Provide the (X, Y) coordinate of the cell's center where the given text is located.  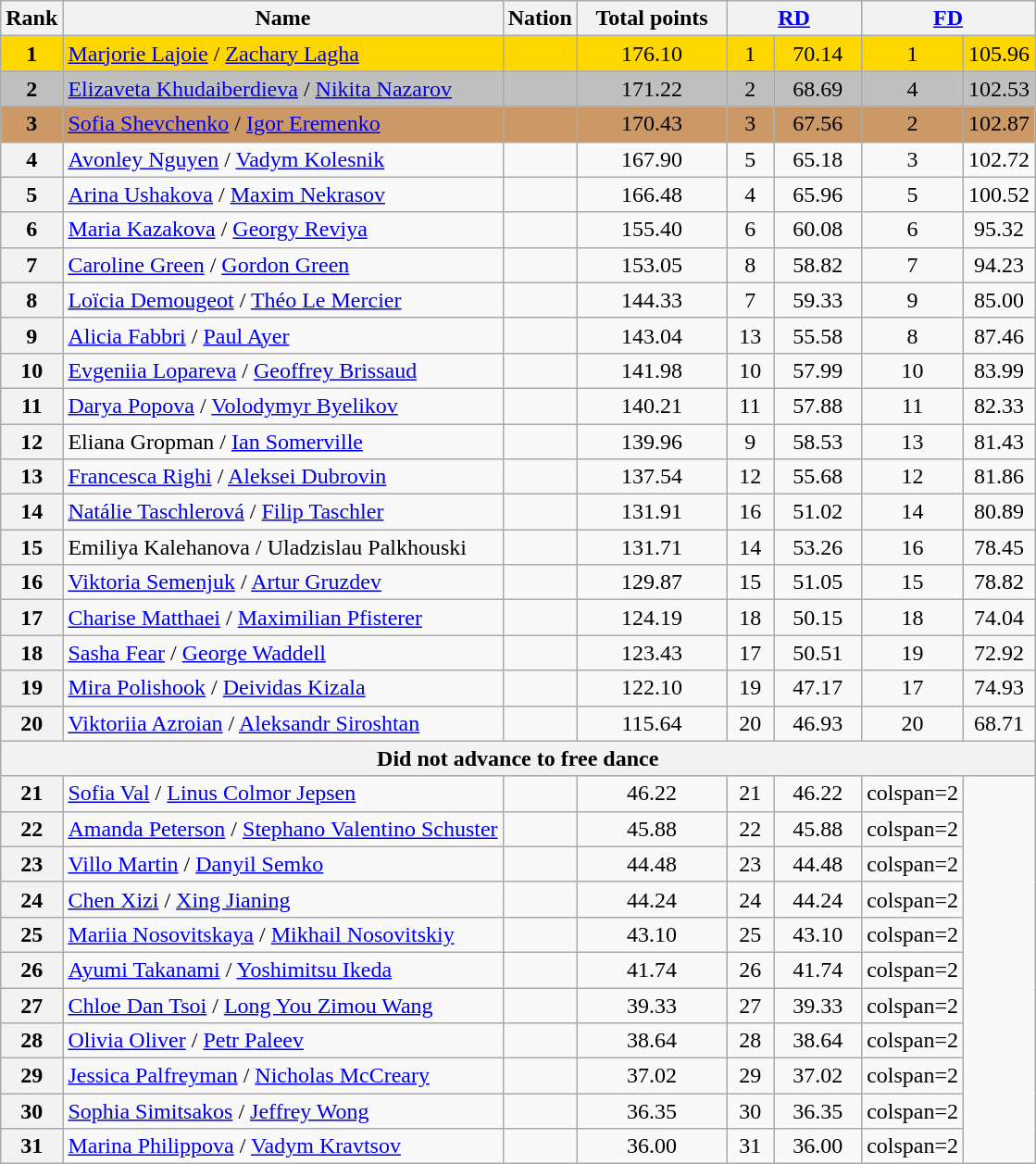
155.40 (652, 230)
100.52 (1000, 194)
67.56 (818, 124)
Sasha Fear / George Waddell (283, 653)
153.05 (652, 265)
65.18 (818, 159)
131.91 (652, 512)
143.04 (652, 335)
102.72 (1000, 159)
Evgeniia Lopareva / Geoffrey Brissaud (283, 370)
Francesca Righi / Aleksei Dubrovin (283, 477)
Arina Ushakova / Maxim Nekrasov (283, 194)
Did not advance to free dance (518, 758)
85.00 (1000, 300)
RD (794, 19)
Chloe Dan Tsoi / Long You Zimou Wang (283, 1005)
171.22 (652, 89)
60.08 (818, 230)
Darya Popova / Volodymyr Byelikov (283, 406)
176.10 (652, 54)
144.33 (652, 300)
Maria Kazakova / Georgy Reviya (283, 230)
123.43 (652, 653)
Viktoriia Azroian / Aleksandr Siroshtan (283, 723)
95.32 (1000, 230)
FD (948, 19)
140.21 (652, 406)
Villo Martin / Danyil Semko (283, 864)
81.86 (1000, 477)
74.04 (1000, 618)
53.26 (818, 547)
58.53 (818, 442)
166.48 (652, 194)
70.14 (818, 54)
170.43 (652, 124)
87.46 (1000, 335)
Charise Matthaei / Maximilian Pfisterer (283, 618)
55.68 (818, 477)
Amanda Peterson / Stephano Valentino Schuster (283, 829)
Rank (31, 19)
47.17 (818, 688)
78.82 (1000, 582)
Loïcia Demougeot / Théo Le Mercier (283, 300)
59.33 (818, 300)
51.05 (818, 582)
Viktoria Semenjuk / Artur Gruzdev (283, 582)
Alicia Fabbri / Paul Ayer (283, 335)
65.96 (818, 194)
Sophia Simitsakos / Jeffrey Wong (283, 1111)
68.69 (818, 89)
Nation (540, 19)
141.98 (652, 370)
Jessica Palfreyman / Nicholas McCreary (283, 1076)
137.54 (652, 477)
115.64 (652, 723)
55.58 (818, 335)
Marjorie Lajoie / Zachary Lagha (283, 54)
124.19 (652, 618)
Elizaveta Khudaiberdieva / Nikita Nazarov (283, 89)
131.71 (652, 547)
78.45 (1000, 547)
Emiliya Kalehanova / Uladzislau Palkhouski (283, 547)
Natálie Taschlerová / Filip Taschler (283, 512)
51.02 (818, 512)
Olivia Oliver / Petr Paleev (283, 1041)
Eliana Gropman / Ian Somerville (283, 442)
81.43 (1000, 442)
83.99 (1000, 370)
Sofia Shevchenko / Igor Eremenko (283, 124)
139.96 (652, 442)
Ayumi Takanami / Yoshimitsu Ikeda (283, 970)
50.15 (818, 618)
102.87 (1000, 124)
Name (283, 19)
122.10 (652, 688)
167.90 (652, 159)
57.99 (818, 370)
Avonley Nguyen / Vadym Kolesnik (283, 159)
Total points (652, 19)
102.53 (1000, 89)
68.71 (1000, 723)
58.82 (818, 265)
50.51 (818, 653)
82.33 (1000, 406)
57.88 (818, 406)
Caroline Green / Gordon Green (283, 265)
129.87 (652, 582)
Sofia Val / Linus Colmor Jepsen (283, 794)
72.92 (1000, 653)
80.89 (1000, 512)
Mariia Nosovitskaya / Mikhail Nosovitskiy (283, 934)
Mira Polishook / Deividas Kizala (283, 688)
Marina Philippova / Vadym Kravtsov (283, 1146)
94.23 (1000, 265)
105.96 (1000, 54)
46.93 (818, 723)
Chen Xizi / Xing Jianing (283, 899)
74.93 (1000, 688)
